Capture the cell that displays the provided text and extract its [x, y] central coordinate. 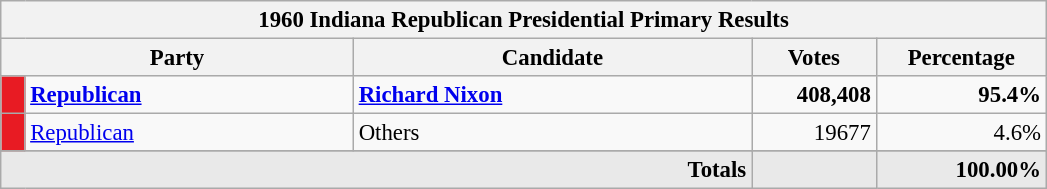
1960 Indiana Republican Presidential Primary Results [524, 20]
Party [178, 58]
408,408 [814, 95]
4.6% [961, 133]
Candidate [552, 58]
Votes [814, 58]
Percentage [961, 58]
Others [552, 133]
Totals [376, 170]
Richard Nixon [552, 95]
100.00% [961, 170]
19677 [814, 133]
95.4% [961, 95]
